Output the (X, Y) coordinate of the center of the cell containing the given text.  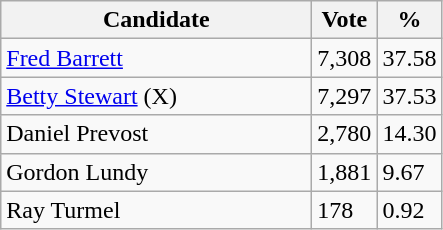
2,780 (344, 134)
Betty Stewart (X) (156, 96)
9.67 (410, 172)
Daniel Prevost (156, 134)
Ray Turmel (156, 210)
Vote (344, 20)
1,881 (344, 172)
0.92 (410, 210)
14.30 (410, 134)
37.53 (410, 96)
37.58 (410, 58)
Fred Barrett (156, 58)
Gordon Lundy (156, 172)
7,297 (344, 96)
Candidate (156, 20)
7,308 (344, 58)
178 (344, 210)
% (410, 20)
